Output the [x, y] coordinate of the center of the cell containing the given text.  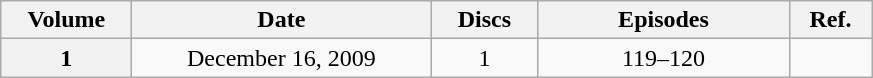
119–120 [664, 58]
Volume [66, 20]
Date [282, 20]
Ref. [830, 20]
Episodes [664, 20]
December 16, 2009 [282, 58]
Discs [484, 20]
